Locate the cell with the specified text and output its [x, y] center coordinate. 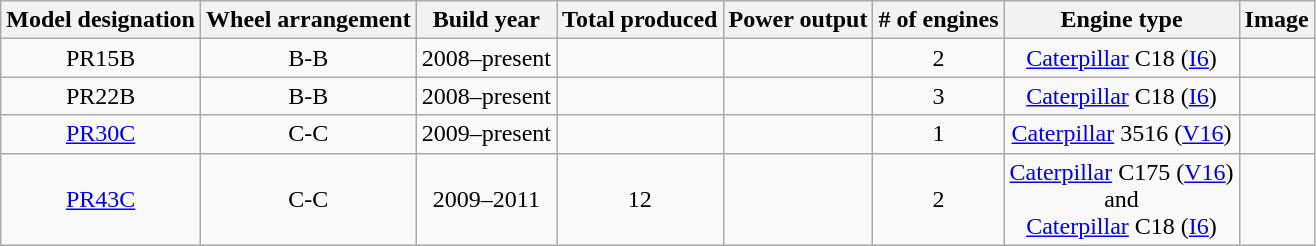
3 [938, 96]
# of engines [938, 20]
PR15B [101, 58]
PR43C [101, 199]
Caterpillar C175 (V16)andCaterpillar C18 (I6) [1122, 199]
Image [1276, 20]
Total produced [640, 20]
PR22B [101, 96]
Build year [486, 20]
1 [938, 134]
2009–present [486, 134]
PR30C [101, 134]
Caterpillar 3516 (V16) [1122, 134]
Engine type [1122, 20]
Wheel arrangement [309, 20]
Power output [798, 20]
Model designation [101, 20]
12 [640, 199]
2009–2011 [486, 199]
